Pinpoint the cell where the given text exists, returning its [X, Y] midpoint coordinate. 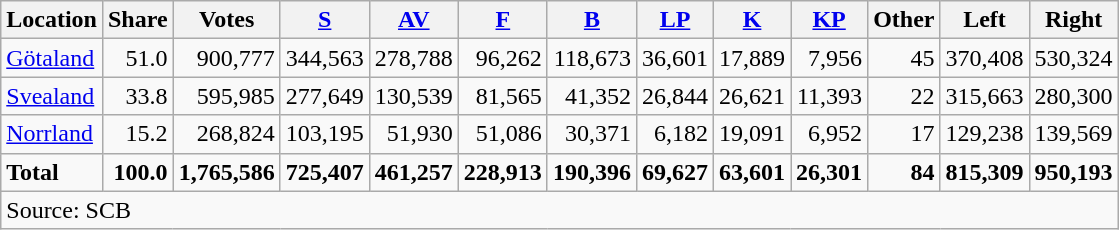
Total [52, 172]
1,765,586 [226, 172]
51.0 [138, 58]
36,601 [674, 58]
Location [52, 20]
268,824 [226, 134]
190,396 [592, 172]
100.0 [138, 172]
26,301 [830, 172]
278,788 [414, 58]
Left [984, 20]
KP [830, 20]
19,091 [752, 134]
51,930 [414, 134]
96,262 [502, 58]
130,539 [414, 96]
84 [904, 172]
6,952 [830, 134]
B [592, 20]
103,195 [324, 134]
129,238 [984, 134]
344,563 [324, 58]
11,393 [830, 96]
950,193 [1074, 172]
370,408 [984, 58]
Norrland [52, 134]
900,777 [226, 58]
Götaland [52, 58]
530,324 [1074, 58]
81,565 [502, 96]
725,407 [324, 172]
41,352 [592, 96]
Share [138, 20]
33.8 [138, 96]
17,889 [752, 58]
AV [414, 20]
815,309 [984, 172]
118,673 [592, 58]
LP [674, 20]
15.2 [138, 134]
228,913 [502, 172]
45 [904, 58]
461,257 [414, 172]
51,086 [502, 134]
17 [904, 134]
280,300 [1074, 96]
K [752, 20]
Right [1074, 20]
Other [904, 20]
7,956 [830, 58]
26,621 [752, 96]
Votes [226, 20]
139,569 [1074, 134]
26,844 [674, 96]
22 [904, 96]
69,627 [674, 172]
Svealand [52, 96]
F [502, 20]
S [324, 20]
315,663 [984, 96]
595,985 [226, 96]
Source: SCB [560, 210]
277,649 [324, 96]
6,182 [674, 134]
30,371 [592, 134]
63,601 [752, 172]
